For the text-containing cell, return its midpoint in (x, y) coordinate format. 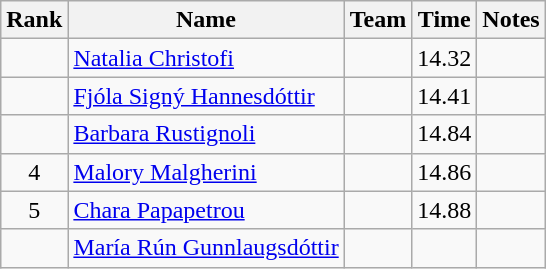
14.32 (444, 58)
Name (206, 20)
María Rún Gunnlaugsdóttir (206, 248)
Rank (34, 20)
5 (34, 210)
14.86 (444, 172)
Fjóla Signý Hannesdóttir (206, 96)
Natalia Christofi (206, 58)
14.88 (444, 210)
Team (378, 20)
4 (34, 172)
Barbara Rustignoli (206, 134)
Time (444, 20)
Notes (511, 20)
14.41 (444, 96)
Malory Malgherini (206, 172)
Chara Papapetrou (206, 210)
14.84 (444, 134)
